Search for the cell housing the specified text and yield its (x, y) center coordinate. 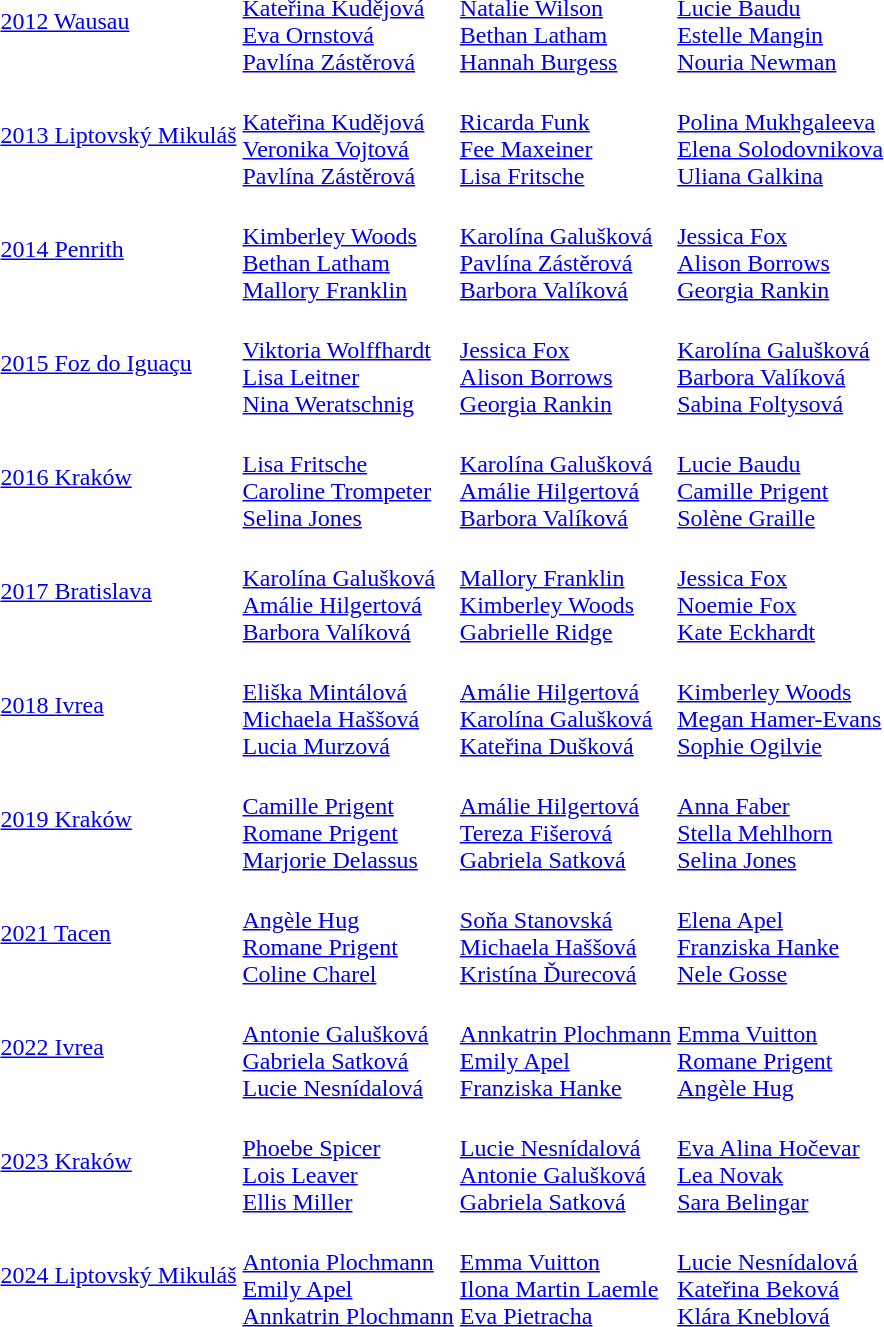
Lisa FritscheCaroline TrompeterSelina Jones (348, 478)
Ricarda FunkFee MaxeinerLisa Fritsche (565, 136)
Phoebe SpicerLois LeaverEllis Miller (348, 1162)
Viktoria WolffhardtLisa LeitnerNina Weratschnig (348, 364)
Amálie HilgertováTereza FišerováGabriela Satková (565, 820)
Eliška MintálováMichaela HaššováLucia Murzová (348, 706)
Mallory FranklinKimberley WoodsGabrielle Ridge (565, 592)
Kateřina KudějováVeronika VojtováPavlína Zástěrová (348, 136)
Lucie NesnídalováAntonie GaluškováGabriela Satková (565, 1162)
Soňa StanovskáMichaela HaššováKristína Ďurecová (565, 934)
Jessica FoxAlison BorrowsGeorgia Rankin (565, 364)
Angèle HugRomane PrigentColine Charel (348, 934)
Amálie HilgertováKarolína GaluškováKateřina Dušková (565, 706)
Kimberley WoodsBethan LathamMallory Franklin (348, 250)
Camille PrigentRomane PrigentMarjorie Delassus (348, 820)
Annkatrin PlochmannEmily ApelFranziska Hanke (565, 1048)
Antonie GaluškováGabriela SatkováLucie Nesnídalová (348, 1048)
Karolína GaluškováPavlína ZástěrováBarbora Valíková (565, 250)
